Locate the cell with the specified text and output its (X, Y) center coordinate. 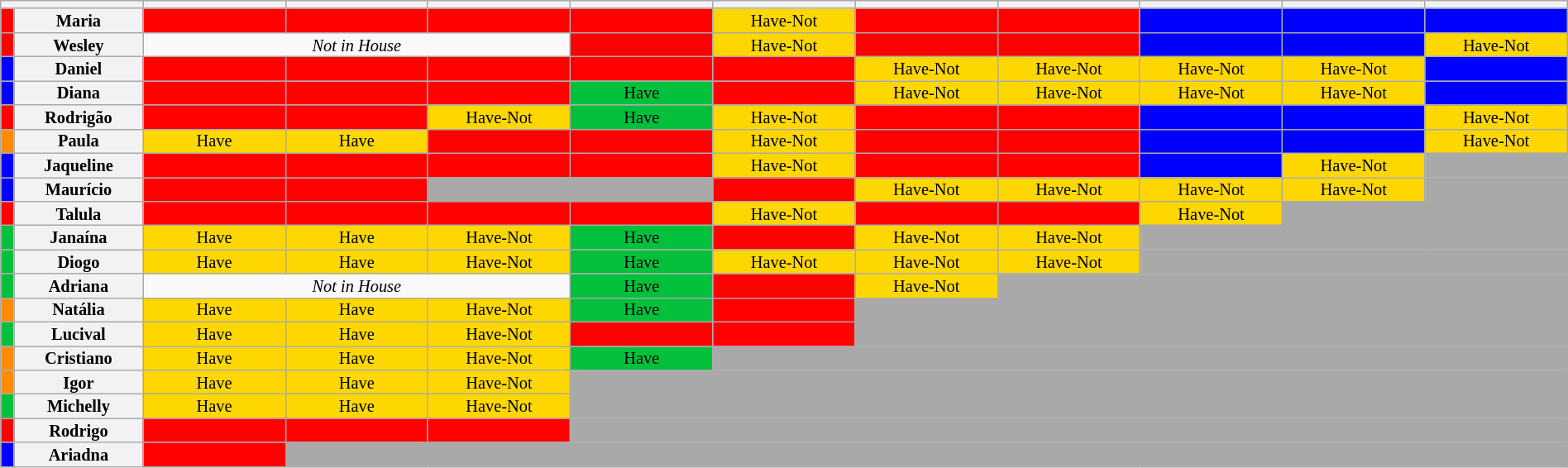
Natália (79, 309)
Janaína (79, 236)
Paula (79, 141)
Diogo (79, 261)
Igor (79, 382)
Maria (79, 20)
Maurício (79, 189)
Jaqueline (79, 165)
Rodrigão (79, 117)
Wesley (79, 45)
Lucival (79, 334)
Ariadna (79, 455)
Michelly (79, 405)
Cristiano (79, 357)
Adriana (79, 286)
Daniel (79, 68)
Talula (79, 213)
Diana (79, 93)
Rodrigo (79, 430)
